Output the [x, y] coordinate of the center of the cell containing the given text.  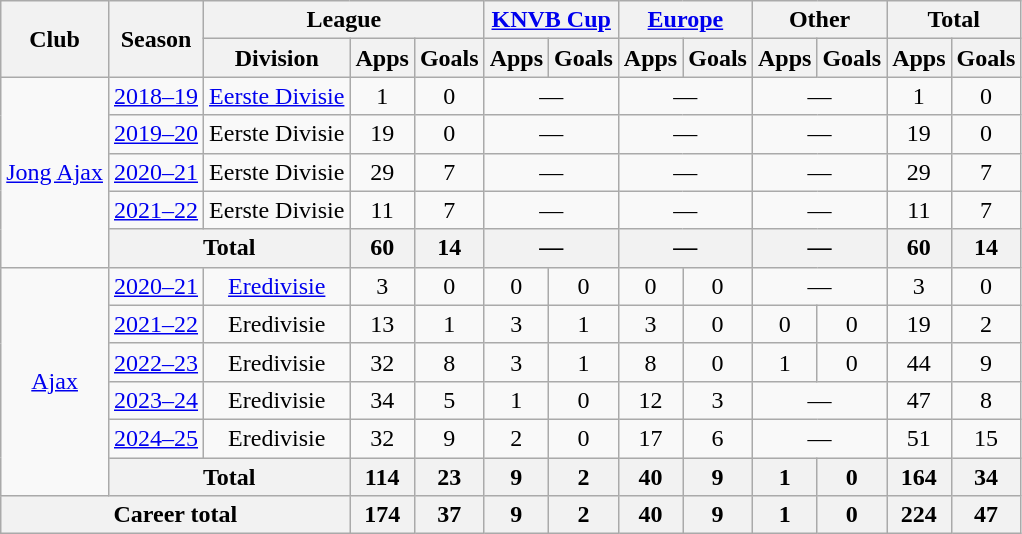
15 [986, 438]
23 [449, 477]
League [344, 20]
44 [919, 362]
Europe [685, 20]
37 [449, 515]
Season [156, 39]
2024–25 [156, 438]
KNVB Cup [551, 20]
51 [919, 438]
114 [382, 477]
2023–24 [156, 400]
13 [382, 324]
Division [277, 58]
Jong Ajax [55, 172]
2019–20 [156, 134]
Club [55, 39]
6 [718, 438]
224 [919, 515]
Career total [176, 515]
2022–23 [156, 362]
174 [382, 515]
5 [449, 400]
2018–19 [156, 96]
164 [919, 477]
12 [650, 400]
17 [650, 438]
Ajax [55, 381]
Other [819, 20]
